Provide the [x, y] coordinate of the cell's center where the given text is located.  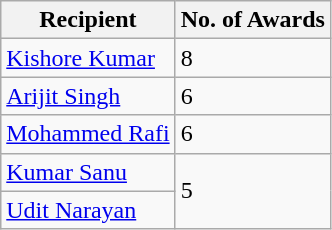
Mohammed Rafi [88, 134]
Kumar Sanu [88, 172]
Udit Narayan [88, 210]
8 [252, 58]
Kishore Kumar [88, 58]
No. of Awards [252, 20]
Arijit Singh [88, 96]
Recipient [88, 20]
5 [252, 191]
